Locate the cell with the specified text and output its (x, y) center coordinate. 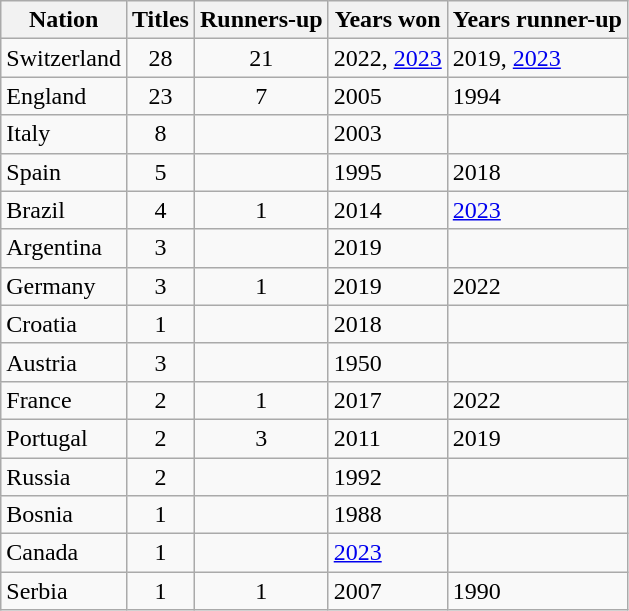
Years won (388, 20)
Croatia (64, 324)
1992 (388, 477)
Canada (64, 553)
Switzerland (64, 58)
8 (160, 134)
Titles (160, 20)
2022, 2023 (388, 58)
1995 (388, 172)
Brazil (64, 210)
2003 (388, 134)
7 (261, 96)
1988 (388, 515)
23 (160, 96)
4 (160, 210)
Serbia (64, 591)
Nation (64, 20)
England (64, 96)
1994 (537, 96)
Runners-up (261, 20)
28 (160, 58)
Bosnia (64, 515)
5 (160, 172)
Argentina (64, 248)
Russia (64, 477)
France (64, 400)
Austria (64, 362)
Germany (64, 286)
2005 (388, 96)
2019, 2023 (537, 58)
Italy (64, 134)
Spain (64, 172)
Portugal (64, 438)
21 (261, 58)
1950 (388, 362)
1990 (537, 591)
2014 (388, 210)
2017 (388, 400)
2011 (388, 438)
Years runner-up (537, 20)
2007 (388, 591)
